Identify which cell holds the provided text, then report its [X, Y] central coordinate. 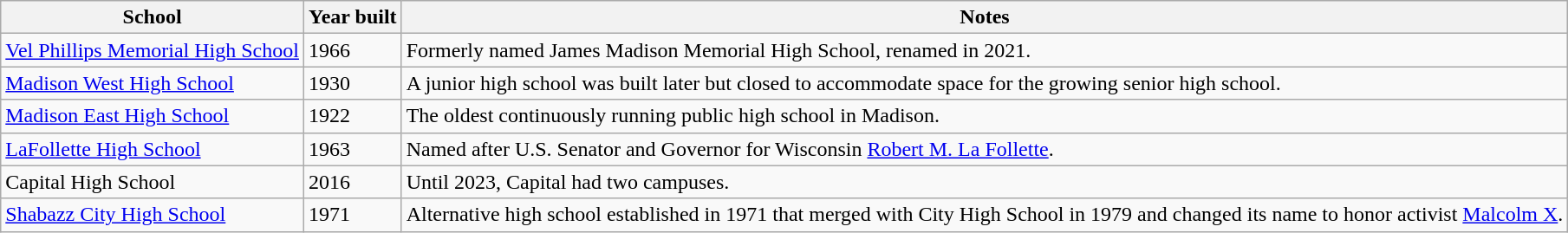
Year built [352, 17]
Notes [985, 17]
1963 [352, 149]
Formerly named James Madison Memorial High School, renamed in 2021. [985, 50]
1971 [352, 215]
Capital High School [153, 182]
LaFollette High School [153, 149]
2016 [352, 182]
Madison East High School [153, 116]
Madison West High School [153, 83]
Until 2023, Capital had two campuses. [985, 182]
1930 [352, 83]
Shabazz City High School [153, 215]
1966 [352, 50]
School [153, 17]
A junior high school was built later but closed to accommodate space for the growing senior high school. [985, 83]
Alternative high school established in 1971 that merged with City High School in 1979 and changed its name to honor activist Malcolm X. [985, 215]
The oldest continuously running public high school in Madison. [985, 116]
1922 [352, 116]
Vel Phillips Memorial High School [153, 50]
Named after U.S. Senator and Governor for Wisconsin Robert M. La Follette. [985, 149]
